Pinpoint the cell where the given text exists, returning its (x, y) midpoint coordinate. 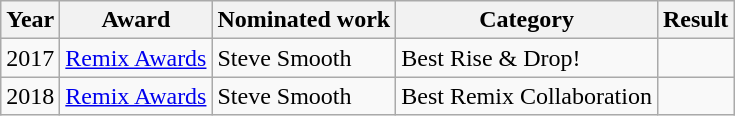
2017 (30, 58)
Best Remix Collaboration (527, 96)
Best Rise & Drop! (527, 58)
2018 (30, 96)
Nominated work (304, 20)
Award (136, 20)
Category (527, 20)
Year (30, 20)
Result (695, 20)
